Search for the cell housing the specified text and yield its [X, Y] center coordinate. 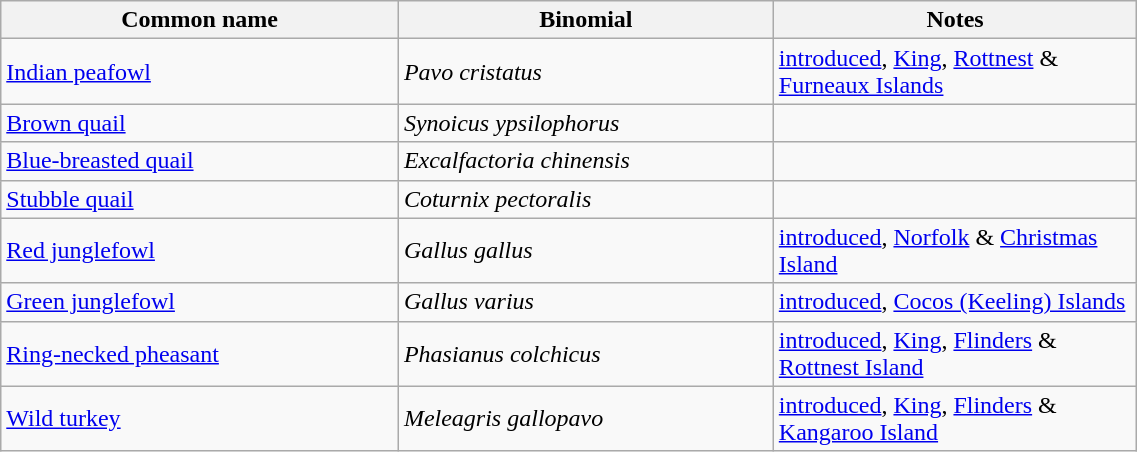
Excalfactoria chinensis [586, 161]
introduced, King, Flinders & Kangaroo Island [955, 418]
Common name [200, 20]
Wild turkey [200, 418]
Stubble quail [200, 199]
Ring-necked pheasant [200, 354]
Synoicus ypsilophorus [586, 123]
introduced, King, Rottnest & Furneaux Islands [955, 72]
Phasianus colchicus [586, 354]
Meleagris gallopavo [586, 418]
introduced, King, Flinders & Rottnest Island [955, 354]
Binomial [586, 20]
Gallus varius [586, 302]
Red junglefowl [200, 250]
Coturnix pectoralis [586, 199]
Pavo cristatus [586, 72]
Green junglefowl [200, 302]
introduced, Norfolk & Christmas Island [955, 250]
Indian peafowl [200, 72]
Brown quail [200, 123]
introduced, Cocos (Keeling) Islands [955, 302]
Blue-breasted quail [200, 161]
Gallus gallus [586, 250]
Notes [955, 20]
